Scan for the cell matching the given text and deliver its (X, Y) coordinate at center. 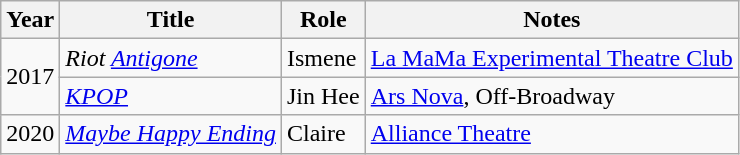
Alliance Theatre (552, 134)
2020 (30, 134)
Year (30, 20)
Notes (552, 20)
Jin Hee (323, 96)
Claire (323, 134)
Riot Antigone (171, 58)
Title (171, 20)
2017 (30, 77)
Role (323, 20)
Ismene (323, 58)
Maybe Happy Ending (171, 134)
Ars Nova, Off-Broadway (552, 96)
KPOP (171, 96)
La MaMa Experimental Theatre Club (552, 58)
